Identify which cell holds the provided text, then report its (x, y) central coordinate. 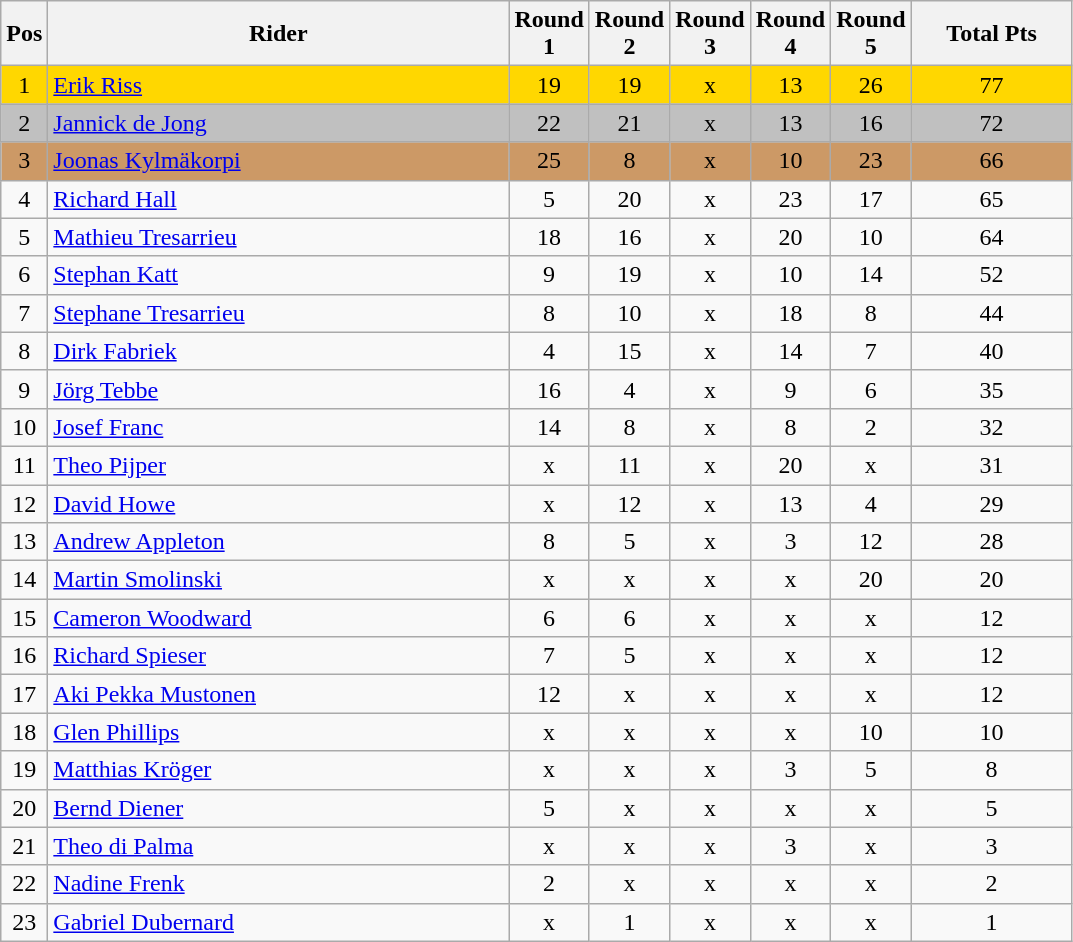
Josef Franc (278, 427)
Aki Pekka Mustonen (278, 694)
Theo di Palma (278, 846)
77 (992, 85)
31 (992, 465)
44 (992, 313)
Dirk Fabriek (278, 351)
David Howe (278, 503)
Rider (278, 34)
Cameron Woodward (278, 618)
Stephane Tresarrieu (278, 313)
Mathieu Tresarrieu (278, 237)
Round 4 (790, 34)
Glen Phillips (278, 732)
65 (992, 199)
Matthias Kröger (278, 770)
32 (992, 427)
72 (992, 123)
40 (992, 351)
Round 2 (629, 34)
35 (992, 389)
Joonas Kylmäkorpi (278, 161)
Andrew Appleton (278, 542)
52 (992, 275)
28 (992, 542)
Richard Hall (278, 199)
Round 3 (710, 34)
Total Pts (992, 34)
Theo Pijper (278, 465)
Jörg Tebbe (278, 389)
26 (871, 85)
Bernd Diener (278, 808)
Pos (24, 34)
25 (549, 161)
Nadine Frenk (278, 884)
Jannick de Jong (278, 123)
Stephan Katt (278, 275)
Round 5 (871, 34)
64 (992, 237)
66 (992, 161)
Round 1 (549, 34)
Martin Smolinski (278, 580)
Erik Riss (278, 85)
Gabriel Dubernard (278, 922)
Richard Spieser (278, 656)
29 (992, 503)
